For the text-containing cell, return its midpoint in [X, Y] coordinate format. 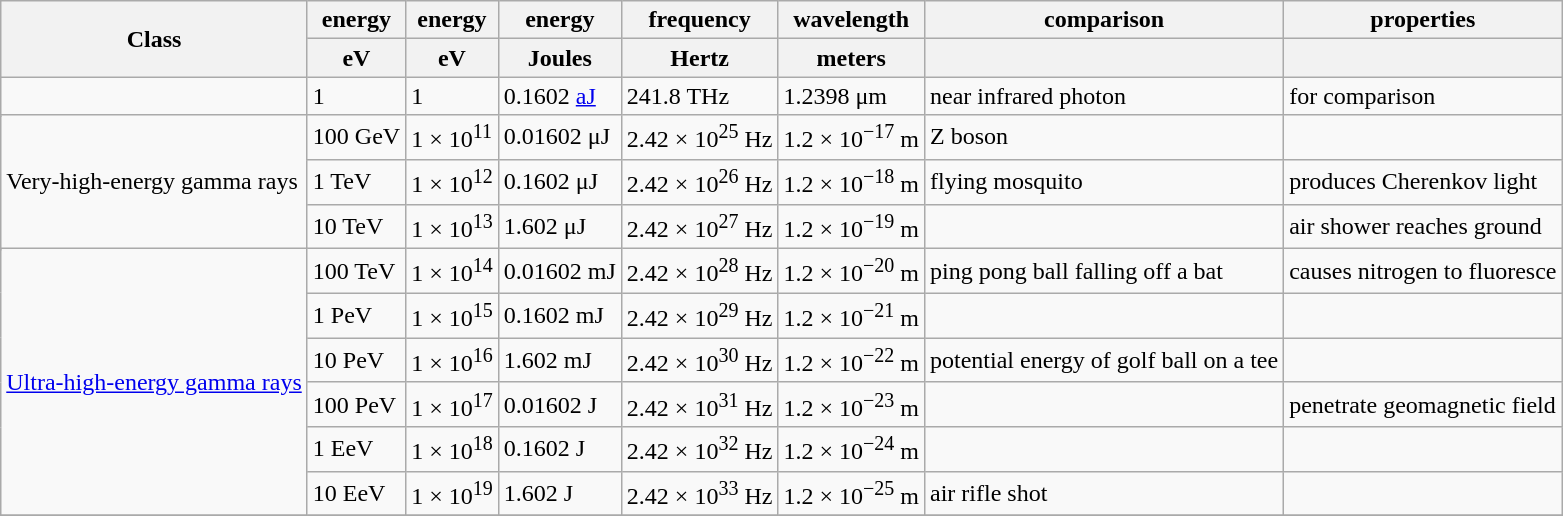
1.2 × 10−23 m [852, 404]
1.2 × 10−25 m [852, 494]
2.42 × 1028 Hz [700, 272]
Class [154, 39]
produces Cherenkov light [1423, 182]
1.602 mJ [560, 360]
1.2 × 10−18 m [852, 182]
2.42 × 1026 Hz [700, 182]
100 TeV [356, 272]
air shower reaches ground [1423, 226]
100 GeV [356, 138]
Hertz [700, 58]
1.602 μJ [560, 226]
1 × 1011 [452, 138]
10 PeV [356, 360]
Z boson [1104, 138]
0.01602 mJ [560, 272]
flying mosquito [1104, 182]
1 PeV [356, 316]
1.2 × 10−21 m [852, 316]
10 TeV [356, 226]
1 × 1013 [452, 226]
Very-high-energy gamma rays [154, 182]
comparison [1104, 20]
penetrate geomagnetic field [1423, 404]
1 × 1017 [452, 404]
meters [852, 58]
wavelength [852, 20]
potential energy of golf ball on a tee [1104, 360]
Ultra-high-energy gamma rays [154, 382]
1 × 1015 [452, 316]
2.42 × 1025 Hz [700, 138]
2.42 × 1031 Hz [700, 404]
1.2 × 10−19 m [852, 226]
0.01602 μJ [560, 138]
Joules [560, 58]
1.2 × 10−24 m [852, 450]
1 × 1018 [452, 450]
0.01602 J [560, 404]
0.1602 mJ [560, 316]
1 EeV [356, 450]
2.42 × 1027 Hz [700, 226]
properties [1423, 20]
1.602 J [560, 494]
100 PeV [356, 404]
causes nitrogen to fluoresce [1423, 272]
10 EeV [356, 494]
1 × 1014 [452, 272]
2.42 × 1029 Hz [700, 316]
2.42 × 1033 Hz [700, 494]
1 × 1016 [452, 360]
frequency [700, 20]
2.42 × 1030 Hz [700, 360]
1.2 × 10−22 m [852, 360]
1 × 1019 [452, 494]
for comparison [1423, 96]
0.1602 aJ [560, 96]
1.2398 μm [852, 96]
1.2 × 10−17 m [852, 138]
0.1602 μJ [560, 182]
ping pong ball falling off a bat [1104, 272]
241.8 THz [700, 96]
1.2 × 10−20 m [852, 272]
1 × 1012 [452, 182]
0.1602 J [560, 450]
air rifle shot [1104, 494]
1 TeV [356, 182]
2.42 × 1032 Hz [700, 450]
near infrared photon [1104, 96]
